For the text-containing cell, return its midpoint in [x, y] coordinate format. 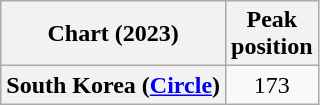
Peakposition [272, 34]
South Korea (Circle) [114, 85]
173 [272, 85]
Chart (2023) [114, 34]
